From the cell containing the given text, extract its center point as (x, y) coordinate. 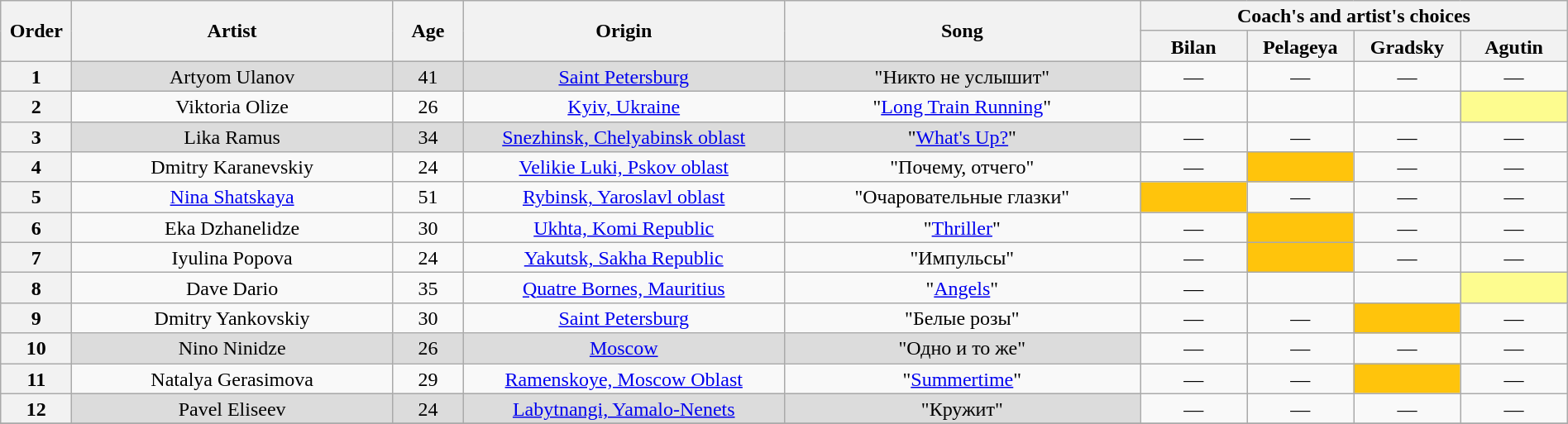
Order (36, 31)
8 (36, 288)
29 (428, 379)
"Очаровательные глазки" (963, 197)
41 (428, 76)
Dave Dario (232, 288)
Bilan (1194, 46)
"Angels" (963, 288)
Nina Shatskaya (232, 197)
Age (428, 31)
"Кружит" (963, 408)
34 (428, 137)
Velikie Luki, Pskov oblast (624, 167)
Ukhta, Komi Republic (624, 228)
Dmitry Yankovskiy (232, 317)
Viktoria Olize (232, 106)
6 (36, 228)
Artyom Ulanov (232, 76)
Origin (624, 31)
Iyulina Popova (232, 258)
10 (36, 349)
4 (36, 167)
12 (36, 408)
Lika Ramus (232, 137)
Snezhinsk, Chelyabinsk oblast (624, 137)
"Одно и то же" (963, 349)
9 (36, 317)
Kyiv, Ukraine (624, 106)
"Импульсы" (963, 258)
Eka Dzhanelidze (232, 228)
"Summertime" (963, 379)
"Long Train Running" (963, 106)
1 (36, 76)
Song (963, 31)
Natalya Gerasimova (232, 379)
Moscow (624, 349)
5 (36, 197)
Artist (232, 31)
7 (36, 258)
11 (36, 379)
Agutin (1513, 46)
Yakutsk, Sakha Republic (624, 258)
Pavel Eliseev (232, 408)
3 (36, 137)
"What's Up?" (963, 137)
Labytnangi, Yamalo-Nenets (624, 408)
Pelageya (1300, 46)
"Никто не услышит" (963, 76)
Coach's and artist's choices (1355, 17)
Quatre Bornes, Mauritius (624, 288)
Dmitry Karanevskiy (232, 167)
Gradsky (1408, 46)
51 (428, 197)
Rybinsk, Yaroslavl oblast (624, 197)
35 (428, 288)
2 (36, 106)
"Thriller" (963, 228)
"Почему, отчего" (963, 167)
Nino Ninidze (232, 349)
Ramenskoye, Moscow Oblast (624, 379)
"Белые розы" (963, 317)
